Extract the [x, y] coordinate from the center of the cell holding the provided text.  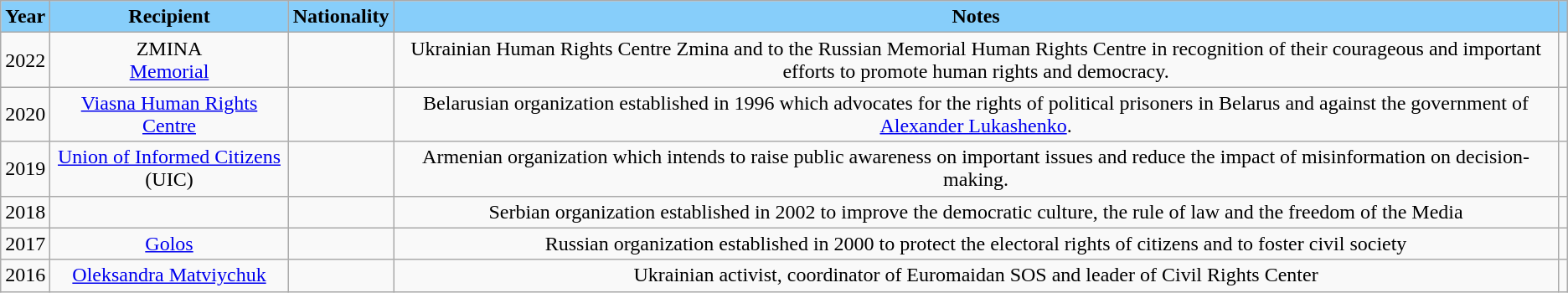
Notes [976, 17]
2016 [25, 275]
Armenian organization which intends to raise public awareness on important issues and reduce the impact of misinformation on decision-making. [976, 169]
Serbian organization established in 2002 to improve the democratic culture, the rule of law and the freedom of the Media [976, 212]
Nationality [341, 17]
2020 [25, 114]
Union of Informed Citizens (UIC) [169, 169]
2019 [25, 169]
Ukrainian activist, coordinator of Euromaidan SOS and leader of Civil Rights Center [976, 275]
2017 [25, 244]
Recipient [169, 17]
Viasna Human Rights Centre [169, 114]
ZMINA Memorial [169, 60]
2022 [25, 60]
Russian organization established in 2000 to protect the electoral rights of citizens and to foster civil society [976, 244]
Year [25, 17]
Oleksandra Matviychuk [169, 275]
2018 [25, 212]
Golos [169, 244]
